From the cell containing the given text, extract its center point as [x, y] coordinate. 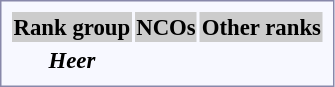
NCOs [166, 27]
Heer [72, 60]
Other ranks [261, 27]
Rank group [72, 27]
